Provide the (x, y) coordinate of the cell's center where the given text is located.  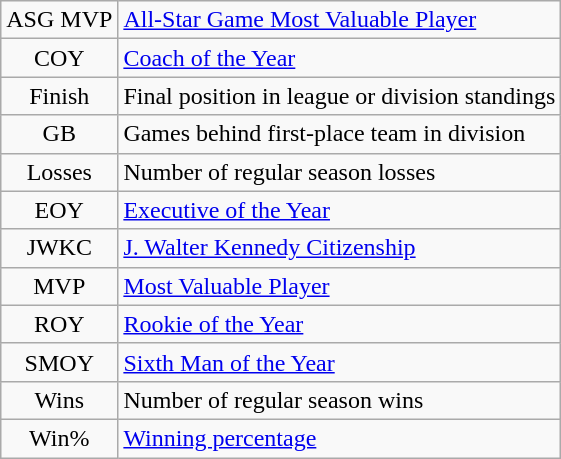
Executive of the Year (340, 210)
MVP (60, 286)
JWKC (60, 248)
ASG MVP (60, 20)
J. Walter Kennedy Citizenship (340, 248)
COY (60, 58)
Wins (60, 400)
Number of regular season wins (340, 400)
Most Valuable Player (340, 286)
ROY (60, 324)
Coach of the Year (340, 58)
Final position in league or division standings (340, 96)
Winning percentage (340, 438)
Sixth Man of the Year (340, 362)
Finish (60, 96)
Number of regular season losses (340, 172)
GB (60, 134)
Win% (60, 438)
EOY (60, 210)
All-Star Game Most Valuable Player (340, 20)
SMOY (60, 362)
Games behind first-place team in division (340, 134)
Rookie of the Year (340, 324)
Losses (60, 172)
